Output the (x, y) coordinate of the center of the cell containing the given text.  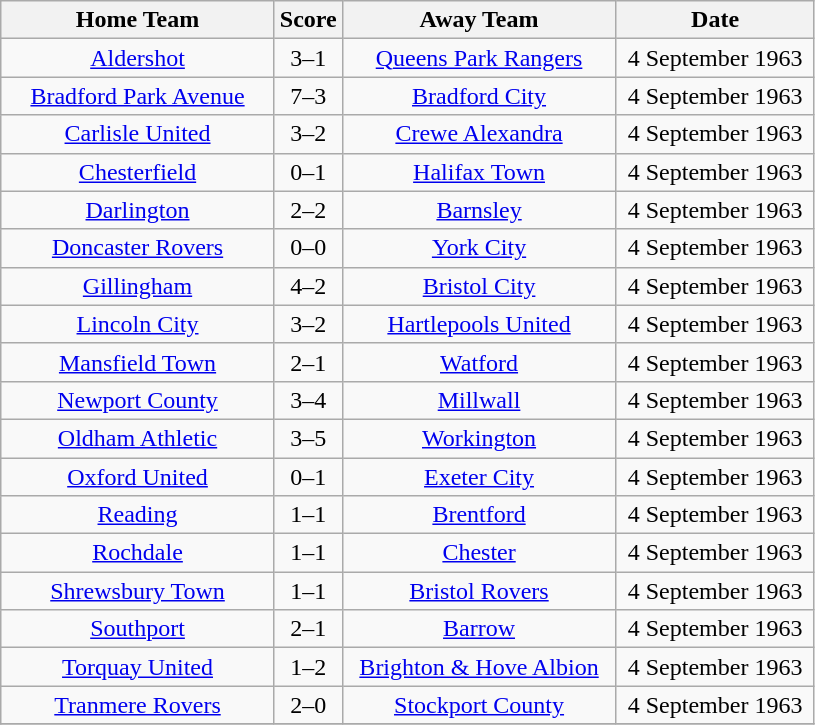
2–0 (308, 705)
1–2 (308, 667)
Darlington (138, 210)
Carlisle United (138, 134)
2–2 (308, 210)
3–4 (308, 400)
Barnsley (479, 210)
Oldham Athletic (138, 438)
Rochdale (138, 553)
Halifax Town (479, 172)
Newport County (138, 400)
Tranmere Rovers (138, 705)
Queens Park Rangers (479, 58)
0–0 (308, 248)
Shrewsbury Town (138, 591)
Millwall (479, 400)
Torquay United (138, 667)
Bradford Park Avenue (138, 96)
Aldershot (138, 58)
Brighton & Hove Albion (479, 667)
Exeter City (479, 477)
Away Team (479, 20)
York City (479, 248)
Stockport County (479, 705)
Watford (479, 362)
Workington (479, 438)
Chesterfield (138, 172)
Bristol City (479, 286)
Chester (479, 553)
Southport (138, 629)
Mansfield Town (138, 362)
Lincoln City (138, 324)
3–5 (308, 438)
Oxford United (138, 477)
Home Team (138, 20)
Gillingham (138, 286)
Score (308, 20)
Bradford City (479, 96)
Hartlepools United (479, 324)
Barrow (479, 629)
Reading (138, 515)
3–1 (308, 58)
Bristol Rovers (479, 591)
Doncaster Rovers (138, 248)
Date (716, 20)
4–2 (308, 286)
7–3 (308, 96)
Crewe Alexandra (479, 134)
Brentford (479, 515)
